Return the [x, y] coordinate for the center point of the cell that contains the specified text.  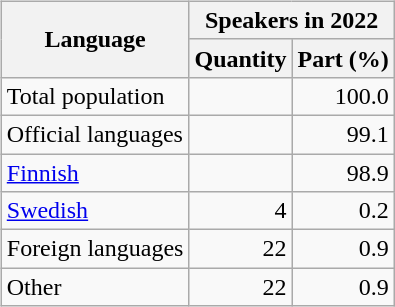
99.1 [343, 134]
98.9 [343, 173]
Other [95, 287]
Total population [95, 96]
100.0 [343, 96]
Official languages [95, 134]
Finnish [95, 173]
0.2 [343, 211]
Part (%) [343, 58]
Swedish [95, 211]
Speakers in 2022 [292, 20]
Language [95, 39]
4 [240, 211]
Quantity [240, 58]
Foreign languages [95, 249]
